Find where the given text appears and provide that cell's center as (X, Y) coordinate. 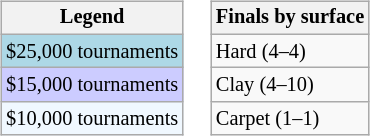
$25,000 tournaments (92, 51)
$10,000 tournaments (92, 119)
Carpet (1–1) (290, 119)
$15,000 tournaments (92, 85)
Clay (4–10) (290, 85)
Legend (92, 18)
Finals by surface (290, 18)
Hard (4–4) (290, 51)
